From the cell containing the given text, extract its center point as (x, y) coordinate. 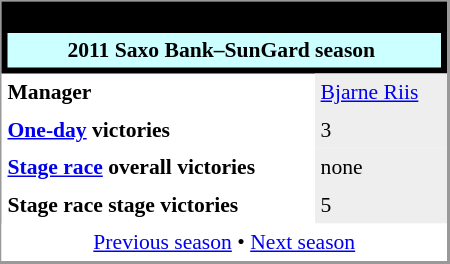
3 (381, 130)
Stage race stage victories (158, 205)
none (381, 167)
Previous season • Next season (225, 243)
Stage race overall victories (158, 167)
Bjarne Riis (381, 93)
5 (381, 205)
Manager (158, 93)
One-day victories (158, 130)
